Search for the cell housing the specified text and yield its [X, Y] center coordinate. 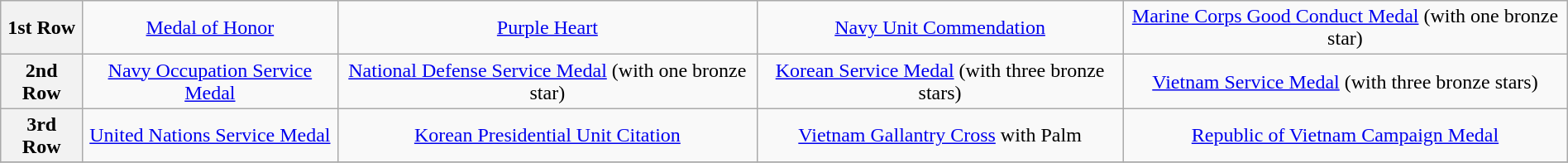
Republic of Vietnam Campaign Medal [1346, 136]
2nd Row [41, 81]
Navy Unit Commendation [940, 28]
3rd Row [41, 136]
Vietnam Service Medal (with three bronze stars) [1346, 81]
Vietnam Gallantry Cross with Palm [940, 136]
Medal of Honor [210, 28]
Korean Service Medal (with three bronze stars) [940, 81]
United Nations Service Medal [210, 136]
Korean Presidential Unit Citation [547, 136]
Navy Occupation Service Medal [210, 81]
Marine Corps Good Conduct Medal (with one bronze star) [1346, 28]
Purple Heart [547, 28]
National Defense Service Medal (with one bronze star) [547, 81]
1st Row [41, 28]
